Capture the cell that displays the provided text and extract its [X, Y] central coordinate. 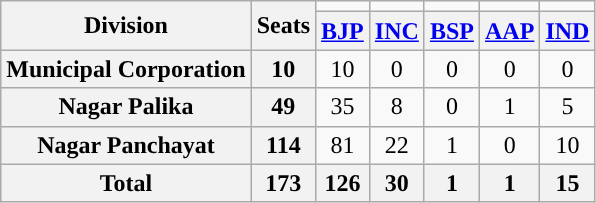
IND [568, 31]
8 [396, 107]
BSP [452, 31]
Nagar Palika [126, 107]
Division [126, 26]
126 [343, 183]
114 [283, 145]
81 [343, 145]
49 [283, 107]
Nagar Panchayat [126, 145]
30 [396, 183]
Municipal Corporation [126, 69]
173 [283, 183]
22 [396, 145]
Total [126, 183]
INC [396, 31]
15 [568, 183]
35 [343, 107]
Seats [283, 26]
BJP [343, 31]
AAP [509, 31]
5 [568, 107]
